Scan for the cell matching the given text and deliver its [X, Y] coordinate at center. 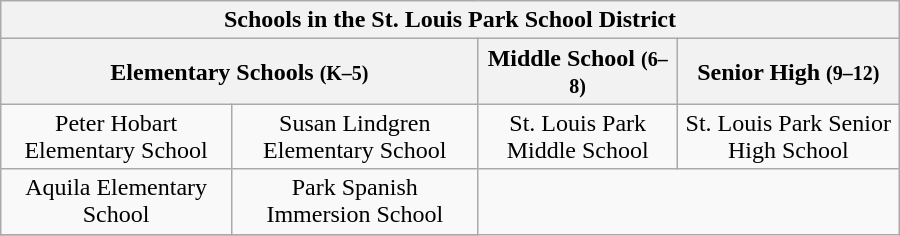
Elementary Schools (K–5) [240, 72]
St. Louis Park Middle School [578, 136]
Schools in the St. Louis Park School District [450, 20]
Park Spanish Immersion School [354, 202]
Senior High (9–12) [788, 72]
Aquila Elementary School [116, 202]
Susan Lindgren Elementary School [354, 136]
St. Louis Park Senior High School [788, 136]
Peter Hobart Elementary School [116, 136]
Middle School (6–8) [578, 72]
